Extract the [x, y] coordinate from the center of the cell holding the provided text.  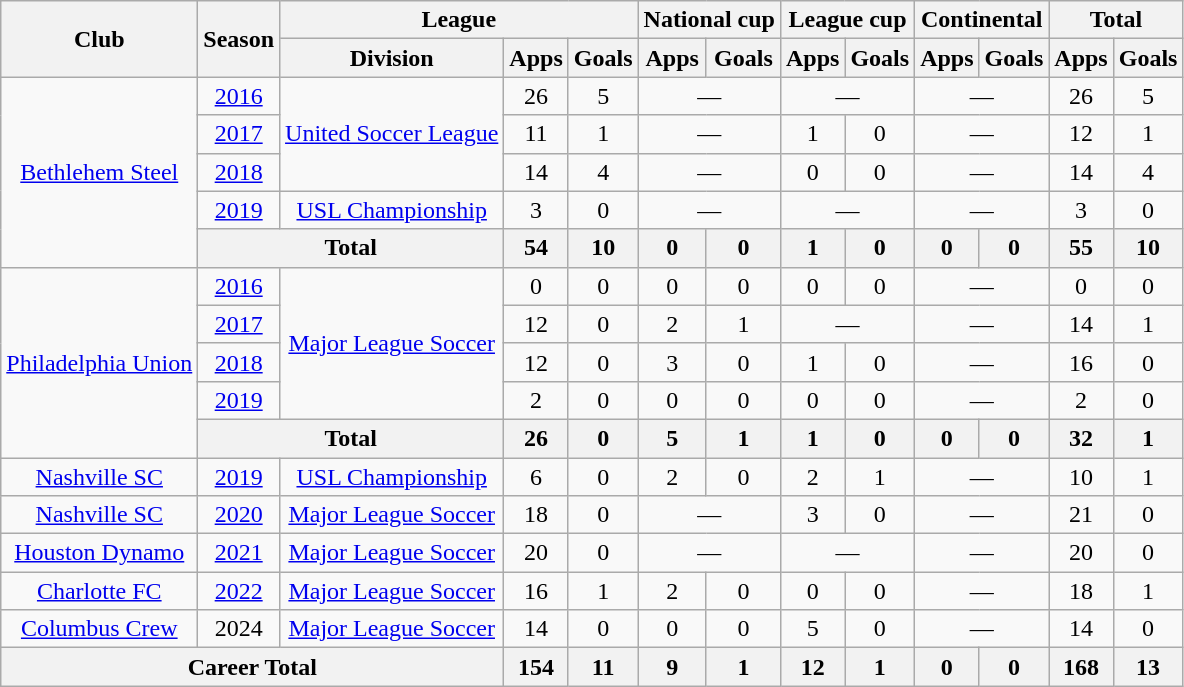
21 [1081, 515]
Houston Dynamo [100, 553]
54 [536, 248]
Charlotte FC [100, 591]
League [459, 20]
Continental [982, 20]
32 [1081, 438]
2021 [239, 553]
154 [536, 667]
Club [100, 39]
6 [536, 477]
13 [1148, 667]
Division [392, 58]
Philadelphia Union [100, 362]
Career Total [252, 667]
2022 [239, 591]
55 [1081, 248]
168 [1081, 667]
Bethlehem Steel [100, 172]
League cup [847, 20]
United Soccer League [392, 134]
Season [239, 39]
9 [672, 667]
2024 [239, 629]
Columbus Crew [100, 629]
National cup [709, 20]
2020 [239, 515]
